Return the [X, Y] coordinate for the center point of the cell that contains the specified text.  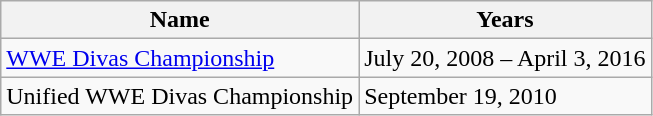
Years [505, 20]
Name [180, 20]
WWE Divas Championship [180, 58]
Unified WWE Divas Championship [180, 96]
September 19, 2010 [505, 96]
July 20, 2008 – April 3, 2016 [505, 58]
